Return [X, Y] of the center of cell containing provided text 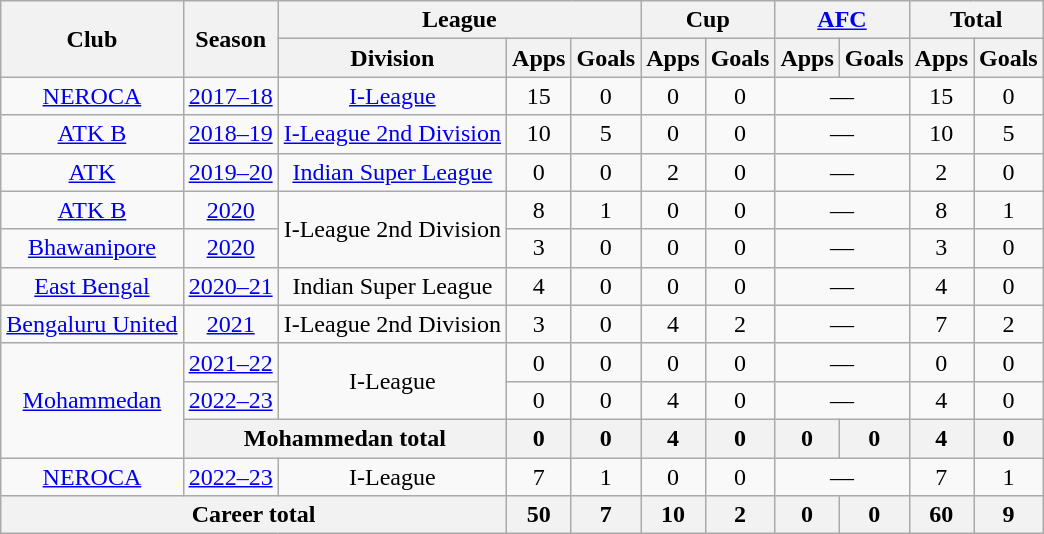
9 [1009, 515]
Cup [708, 20]
AFC [842, 20]
Career total [254, 515]
2020–21 [230, 286]
60 [941, 515]
Bhawanipore [92, 248]
Season [230, 39]
2017–18 [230, 96]
2019–20 [230, 172]
Mohammedan [92, 400]
League [460, 20]
50 [539, 515]
ATK [92, 172]
2018–19 [230, 134]
2021–22 [230, 362]
Mohammedan total [344, 438]
East Bengal [92, 286]
Club [92, 39]
Division [392, 58]
2021 [230, 324]
Bengaluru United [92, 324]
Total [976, 20]
